Determine the [X, Y] coordinate at the center of the cell enclosing the given text.  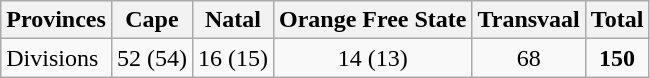
Provinces [56, 20]
16 (15) [232, 58]
Transvaal [528, 20]
Natal [232, 20]
Cape [152, 20]
68 [528, 58]
Orange Free State [372, 20]
14 (13) [372, 58]
52 (54) [152, 58]
Divisions [56, 58]
150 [617, 58]
Total [617, 20]
